From the cell containing the given text, extract its center point as (X, Y) coordinate. 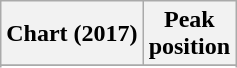
Chart (2017) (72, 34)
Peakposition (189, 34)
